Return [X, Y] of the center of cell containing provided text 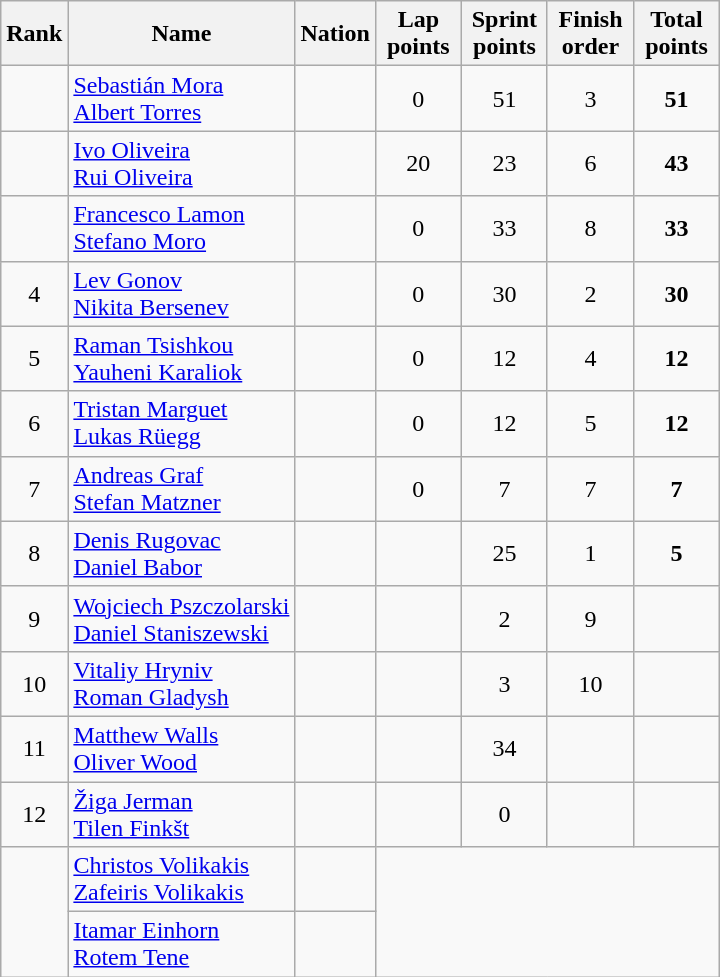
1 [590, 554]
Name [182, 34]
Ivo OliveiraRui Oliveira [182, 164]
11 [34, 748]
Denis RugovacDaniel Babor [182, 554]
Total points [677, 34]
Itamar EinhornRotem Tene [182, 944]
Francesco LamonStefano Moro [182, 228]
Rank [34, 34]
Andreas GrafStefan Matzner [182, 488]
Sprint points [504, 34]
Žiga JermanTilen Finkšt [182, 814]
Lev GonovNikita Bersenev [182, 294]
Vitaliy HrynivRoman Gladysh [182, 684]
25 [504, 554]
20 [418, 164]
Wojciech PszczolarskiDaniel Staniszewski [182, 618]
Matthew WallsOliver Wood [182, 748]
34 [504, 748]
Christos VolikakisZafeiris Volikakis [182, 880]
43 [677, 164]
Tristan MarguetLukas Rüegg [182, 424]
Finish order [590, 34]
Sebastián MoraAlbert Torres [182, 98]
23 [504, 164]
Lap points [418, 34]
Raman TsishkouYauheni Karaliok [182, 358]
Nation [335, 34]
